Search for the cell housing the specified text and yield its (X, Y) center coordinate. 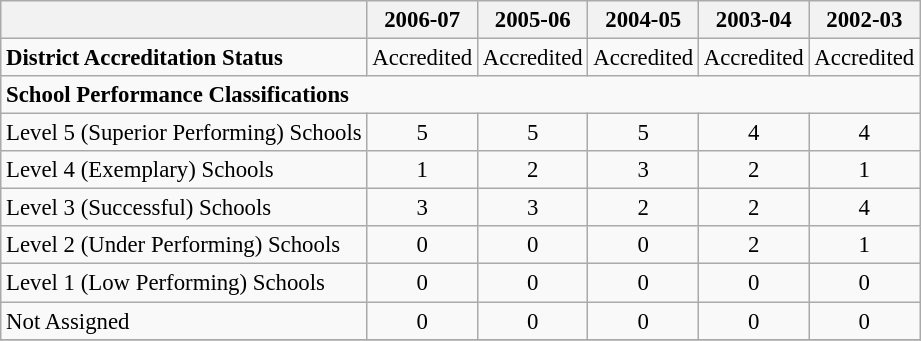
2003-04 (754, 20)
2005-06 (532, 20)
Level 2 (Under Performing) Schools (184, 245)
Level 1 (Low Performing) Schools (184, 283)
District Accreditation Status (184, 58)
2002-03 (864, 20)
Level 3 (Successful) Schools (184, 208)
2006-07 (422, 20)
Not Assigned (184, 321)
School Performance Classifications (460, 95)
Level 4 (Exemplary) Schools (184, 170)
2004-05 (644, 20)
Level 5 (Superior Performing) Schools (184, 133)
